Detect which cell encompasses the target text, then output its [x, y] center coordinate. 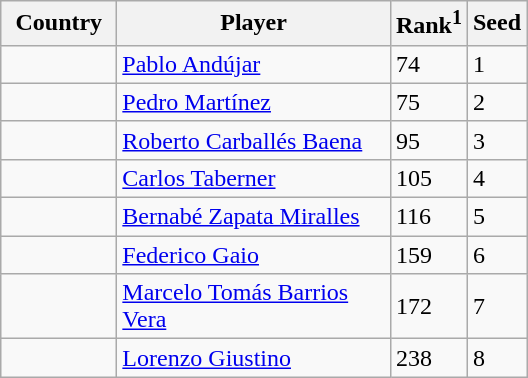
Bernabé Zapata Miralles [254, 217]
1 [496, 64]
116 [428, 217]
105 [428, 178]
7 [496, 306]
Lorenzo Giustino [254, 358]
95 [428, 140]
75 [428, 102]
Rank1 [428, 24]
Pedro Martínez [254, 102]
238 [428, 358]
Seed [496, 24]
Federico Gaio [254, 255]
159 [428, 255]
Roberto Carballés Baena [254, 140]
Player [254, 24]
74 [428, 64]
Pablo Andújar [254, 64]
5 [496, 217]
172 [428, 306]
2 [496, 102]
6 [496, 255]
8 [496, 358]
3 [496, 140]
Marcelo Tomás Barrios Vera [254, 306]
Carlos Taberner [254, 178]
4 [496, 178]
Country [59, 24]
